Return (x, y) of the center of cell containing provided text 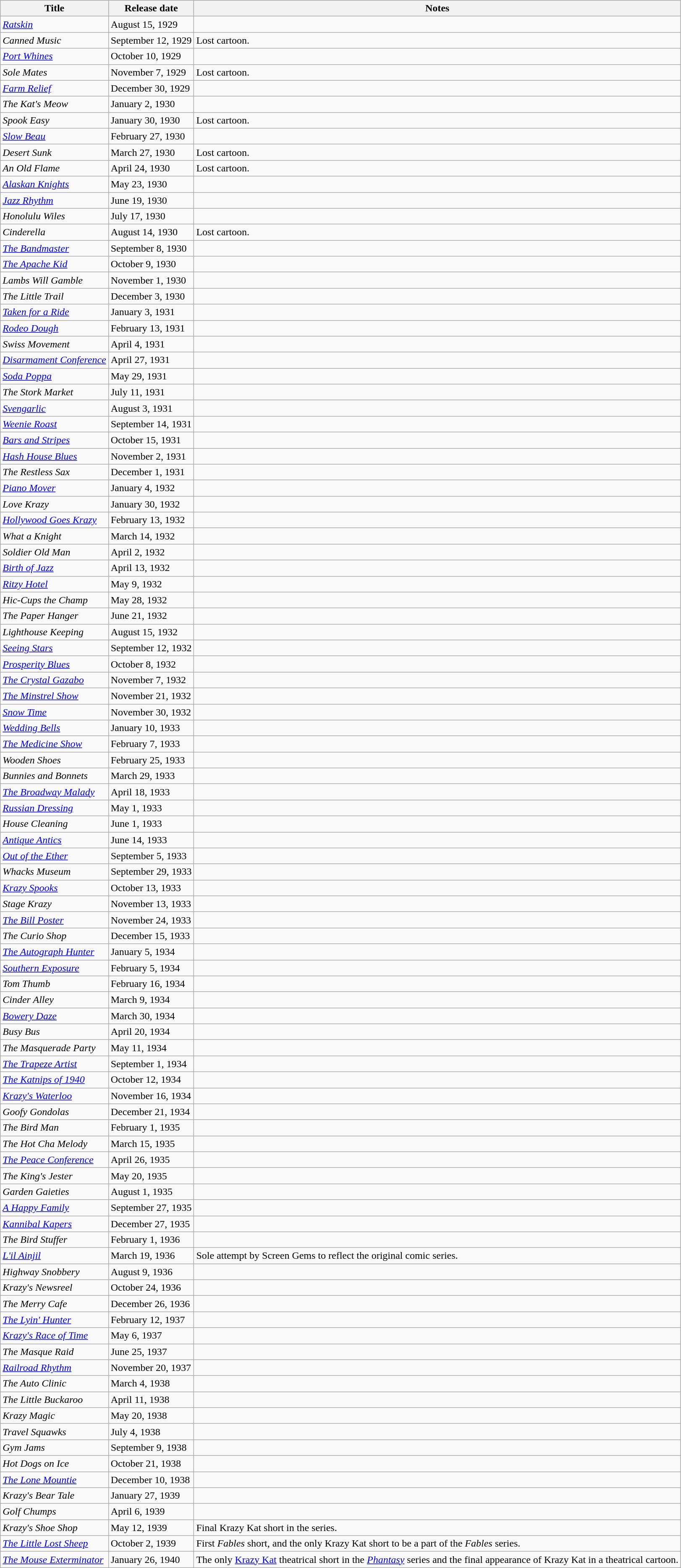
April 24, 1930 (151, 168)
What a Knight (55, 536)
Jazz Rhythm (55, 200)
January 3, 1931 (151, 312)
Cinderella (55, 232)
September 27, 1935 (151, 1208)
Hot Dogs on Ice (55, 1463)
July 4, 1938 (151, 1431)
The Lyin' Hunter (55, 1320)
January 30, 1932 (151, 504)
Goofy Gondolas (55, 1112)
The Kat's Meow (55, 104)
The Masquerade Party (55, 1048)
Seeing Stars (55, 648)
Notes (437, 8)
Wedding Bells (55, 728)
October 24, 1936 (151, 1288)
April 20, 1934 (151, 1032)
March 29, 1933 (151, 776)
November 21, 1932 (151, 696)
Slow Beau (55, 136)
November 30, 1932 (151, 712)
Ratskin (55, 24)
October 9, 1930 (151, 264)
August 9, 1936 (151, 1272)
Bowery Daze (55, 1016)
May 1, 1933 (151, 808)
January 27, 1939 (151, 1496)
The Medicine Show (55, 744)
The Merry Cafe (55, 1304)
January 26, 1940 (151, 1560)
February 16, 1934 (151, 984)
A Happy Family (55, 1208)
Wooden Shoes (55, 760)
May 29, 1931 (151, 376)
Prosperity Blues (55, 664)
Busy Bus (55, 1032)
October 8, 1932 (151, 664)
August 1, 1935 (151, 1192)
October 13, 1933 (151, 888)
April 13, 1932 (151, 568)
Sole Mates (55, 72)
Krazy's Shoe Shop (55, 1528)
February 1, 1935 (151, 1128)
Hash House Blues (55, 456)
April 6, 1939 (151, 1512)
April 4, 1931 (151, 344)
August 15, 1932 (151, 632)
March 30, 1934 (151, 1016)
Canned Music (55, 40)
November 1, 1930 (151, 280)
April 27, 1931 (151, 360)
The Bird Stuffer (55, 1240)
Final Krazy Kat short in the series. (437, 1528)
June 21, 1932 (151, 616)
December 3, 1930 (151, 296)
Rodeo Dough (55, 328)
Krazy's Newsreel (55, 1288)
The Auto Clinic (55, 1384)
The Curio Shop (55, 936)
Snow Time (55, 712)
Hollywood Goes Krazy (55, 520)
Alaskan Knights (55, 184)
September 8, 1930 (151, 248)
March 27, 1930 (151, 152)
April 26, 1935 (151, 1160)
The Bird Man (55, 1128)
January 5, 1934 (151, 952)
May 11, 1934 (151, 1048)
Love Krazy (55, 504)
November 2, 1931 (151, 456)
Title (55, 8)
The Trapeze Artist (55, 1064)
Taken for a Ride (55, 312)
The Apache Kid (55, 264)
The Little Lost Sheep (55, 1544)
December 26, 1936 (151, 1304)
May 20, 1938 (151, 1415)
May 20, 1935 (151, 1176)
May 28, 1932 (151, 600)
Port Whines (55, 56)
Southern Exposure (55, 968)
February 25, 1933 (151, 760)
December 10, 1938 (151, 1479)
Railroad Rhythm (55, 1368)
Swiss Movement (55, 344)
November 24, 1933 (151, 920)
April 18, 1933 (151, 792)
October 10, 1929 (151, 56)
The Minstrel Show (55, 696)
The only Krazy Kat theatrical short in the Phantasy series and the final appearance of Krazy Kat in a theatrical cartoon. (437, 1560)
Kannibal Kapers (55, 1224)
March 4, 1938 (151, 1384)
September 14, 1931 (151, 424)
Krazy Spooks (55, 888)
September 12, 1929 (151, 40)
Garden Gaieties (55, 1192)
October 2, 1939 (151, 1544)
Krazy Magic (55, 1415)
Cinder Alley (55, 1000)
June 1, 1933 (151, 824)
The Mouse Exterminator (55, 1560)
Lighthouse Keeping (55, 632)
Gym Jams (55, 1447)
February 13, 1931 (151, 328)
May 23, 1930 (151, 184)
July 17, 1930 (151, 216)
Russian Dressing (55, 808)
December 30, 1929 (151, 88)
March 14, 1932 (151, 536)
Sole attempt by Screen Gems to reflect the original comic series. (437, 1256)
Svengarlic (55, 408)
March 19, 1936 (151, 1256)
The King's Jester (55, 1176)
Bars and Stripes (55, 440)
The Lone Mountie (55, 1479)
Farm Relief (55, 88)
December 1, 1931 (151, 472)
June 19, 1930 (151, 200)
The Restless Sax (55, 472)
October 21, 1938 (151, 1463)
Out of the Ether (55, 856)
The Paper Hanger (55, 616)
February 5, 1934 (151, 968)
October 15, 1931 (151, 440)
February 13, 1932 (151, 520)
The Little Trail (55, 296)
January 4, 1932 (151, 488)
An Old Flame (55, 168)
Hic-Cups the Champ (55, 600)
May 12, 1939 (151, 1528)
November 13, 1933 (151, 904)
Weenie Roast (55, 424)
The Masque Raid (55, 1352)
The Little Buckaroo (55, 1400)
The Autograph Hunter (55, 952)
August 3, 1931 (151, 408)
Tom Thumb (55, 984)
Release date (151, 8)
The Bill Poster (55, 920)
October 12, 1934 (151, 1080)
Piano Mover (55, 488)
The Stork Market (55, 392)
Krazy's Race of Time (55, 1336)
Honolulu Wiles (55, 216)
August 14, 1930 (151, 232)
September 9, 1938 (151, 1447)
September 1, 1934 (151, 1064)
The Hot Cha Melody (55, 1144)
Desert Sunk (55, 152)
Stage Krazy (55, 904)
November 20, 1937 (151, 1368)
Lambs Will Gamble (55, 280)
September 29, 1933 (151, 872)
Disarmament Conference (55, 360)
The Broadway Malady (55, 792)
March 15, 1935 (151, 1144)
The Crystal Gazabo (55, 680)
Golf Chumps (55, 1512)
Bunnies and Bonnets (55, 776)
May 9, 1932 (151, 584)
May 6, 1937 (151, 1336)
Spook Easy (55, 120)
Travel Squawks (55, 1431)
First Fables short, and the only Krazy Kat short to be a part of the Fables series. (437, 1544)
April 2, 1932 (151, 552)
Highway Snobbery (55, 1272)
January 10, 1933 (151, 728)
January 30, 1930 (151, 120)
February 1, 1936 (151, 1240)
June 25, 1937 (151, 1352)
February 7, 1933 (151, 744)
February 27, 1930 (151, 136)
April 11, 1938 (151, 1400)
December 15, 1933 (151, 936)
House Cleaning (55, 824)
February 12, 1937 (151, 1320)
Krazy's Bear Tale (55, 1496)
December 27, 1935 (151, 1224)
Soldier Old Man (55, 552)
August 15, 1929 (151, 24)
July 11, 1931 (151, 392)
Soda Poppa (55, 376)
September 5, 1933 (151, 856)
November 7, 1929 (151, 72)
Whacks Museum (55, 872)
The Katnips of 1940 (55, 1080)
Krazy's Waterloo (55, 1096)
The Peace Conference (55, 1160)
June 14, 1933 (151, 840)
January 2, 1930 (151, 104)
December 21, 1934 (151, 1112)
November 16, 1934 (151, 1096)
November 7, 1932 (151, 680)
March 9, 1934 (151, 1000)
Ritzy Hotel (55, 584)
September 12, 1932 (151, 648)
Birth of Jazz (55, 568)
The Bandmaster (55, 248)
Antique Antics (55, 840)
L'il Ainjil (55, 1256)
